Locate the cell with the specified text and output its [x, y] center coordinate. 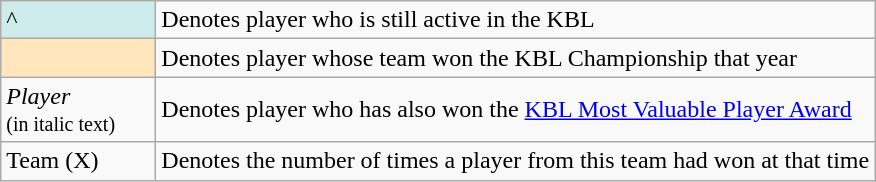
Denotes the number of times a player from this team had won at that time [516, 161]
^ [78, 20]
Player(in italic text) [78, 110]
Denotes player who has also won the KBL Most Valuable Player Award [516, 110]
Denotes player whose team won the KBL Championship that year [516, 58]
Denotes player who is still active in the KBL [516, 20]
Team (X) [78, 161]
